Locate the cell with the specified text and output its (x, y) center coordinate. 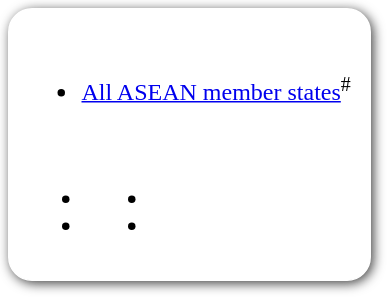
All ASEAN member states# (186, 144)
